Find where the given text appears and provide that cell's center as [X, Y] coordinate. 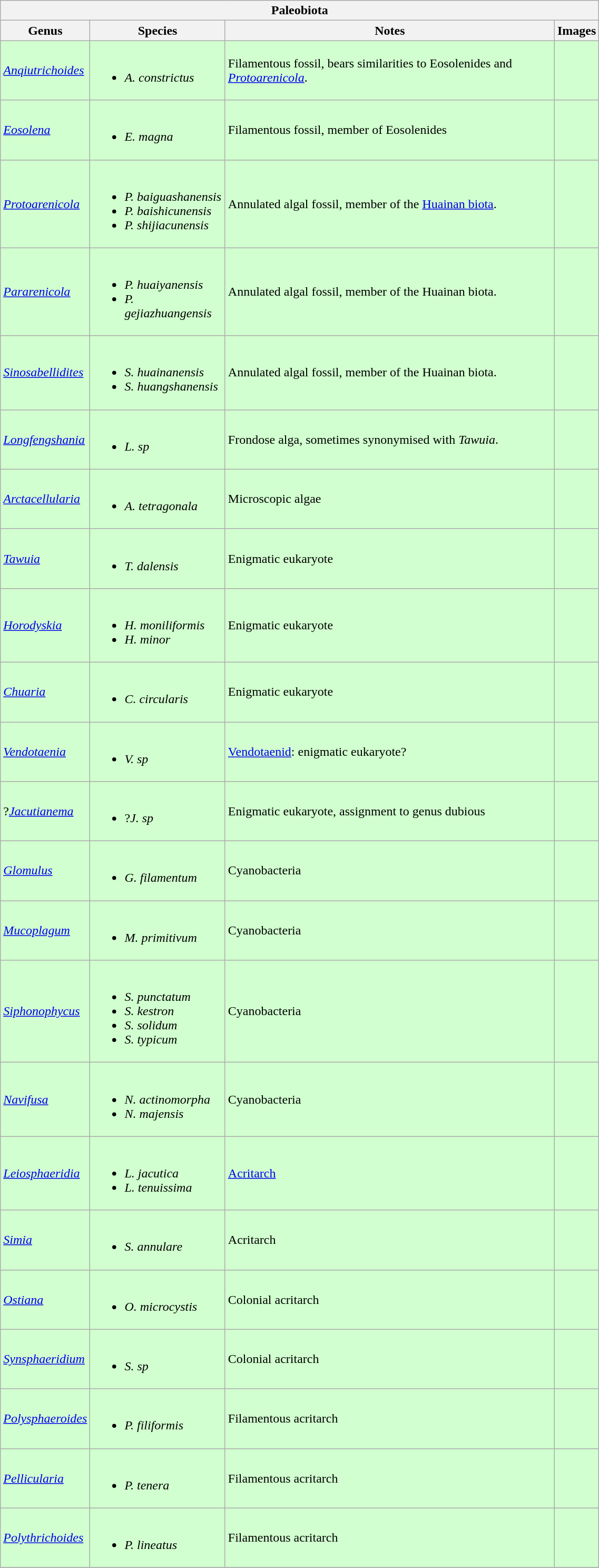
Species [158, 31]
Arctacellularia [45, 499]
P. baiguashanensisP. baishicunensisP. shijiacunensis [158, 203]
Tawuia [45, 559]
Polythrichoides [45, 1538]
Images [576, 31]
Notes [390, 31]
A. tetragonala [158, 499]
Eosolena [45, 130]
T. dalensis [158, 559]
S. annulare [158, 1240]
Protoarenicola [45, 203]
Filamentous fossil, member of Eosolenides [390, 130]
Pellicularia [45, 1478]
Polysphaeroides [45, 1419]
Horodyskia [45, 625]
Enigmatic eukaryote, assignment to genus dubious [390, 812]
Chuaria [45, 692]
Sinosabellidites [45, 373]
Glomulus [45, 871]
Paleobiota [300, 11]
H. moniliformisH. minor [158, 625]
Microscopic algae [390, 499]
S. punctatumS. kestronS. solidumS. typicum [158, 1011]
Genus [45, 31]
G. filamentum [158, 871]
O. microcystis [158, 1300]
E. magna [158, 130]
Mucoplagum [45, 931]
Navifusa [45, 1099]
Vendotaenia [45, 752]
Longfengshania [45, 440]
M. primitivum [158, 931]
L. sp [158, 440]
Simia [45, 1240]
P. tenera [158, 1478]
C. circularis [158, 692]
Anqiutrichoides [45, 71]
Filamentous fossil, bears similarities to Eosolenides and Protoarenicola. [390, 71]
P. huaiyanensisP. gejiazhuangensis [158, 292]
Vendotaenid: enigmatic eukaryote? [390, 752]
S. sp [158, 1359]
Leiosphaeridia [45, 1173]
Siphonophycus [45, 1011]
L. jacuticaL. tenuissima [158, 1173]
?Jacutianema [45, 812]
P. filiformis [158, 1419]
Pararenicola [45, 292]
?J. sp [158, 812]
Frondose alga, sometimes synonymised with Tawuia. [390, 440]
P. lineatus [158, 1538]
S. huainanensisS. huangshanensis [158, 373]
Synsphaeridium [45, 1359]
V. sp [158, 752]
Ostiana [45, 1300]
A. constrictus [158, 71]
N. actinomorphaN. majensis [158, 1099]
